For the text-containing cell, return its midpoint in [X, Y] coordinate format. 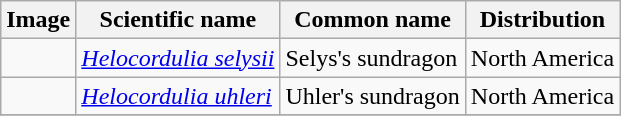
Helocordulia uhleri [178, 96]
Common name [372, 20]
Helocordulia selysii [178, 58]
Scientific name [178, 20]
Image [38, 20]
Uhler's sundragon [372, 96]
Distribution [542, 20]
Selys's sundragon [372, 58]
